Detect which cell encompasses the target text, then output its [x, y] center coordinate. 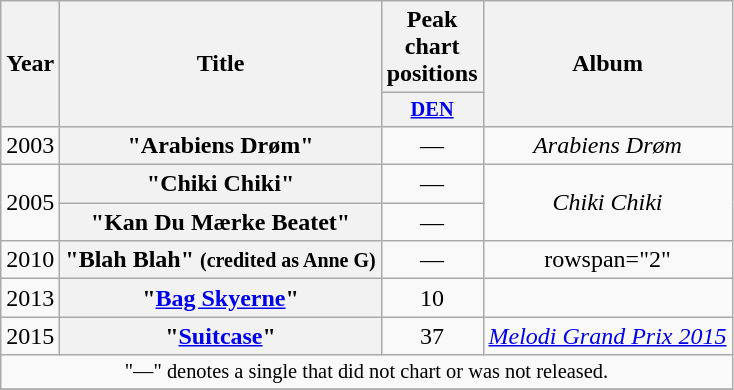
2010 [30, 260]
"Bag Skyerne" [220, 298]
"Arabiens Drøm" [220, 145]
Arabiens Drøm [608, 145]
DEN [432, 110]
2005 [30, 203]
Melodi Grand Prix 2015 [608, 336]
"Kan Du Mærke Beatet" [220, 222]
2013 [30, 298]
10 [432, 298]
rowspan="2" [608, 260]
"Chiki Chiki" [220, 184]
2003 [30, 145]
"Blah Blah" (credited as Anne G) [220, 260]
"—" denotes a single that did not chart or was not released. [366, 372]
2015 [30, 336]
Peak chart positions [432, 47]
"Suitcase" [220, 336]
Title [220, 64]
Album [608, 64]
37 [432, 336]
Chiki Chiki [608, 203]
Year [30, 64]
